Provide the [x, y] coordinate of the cell's center where the given text is located.  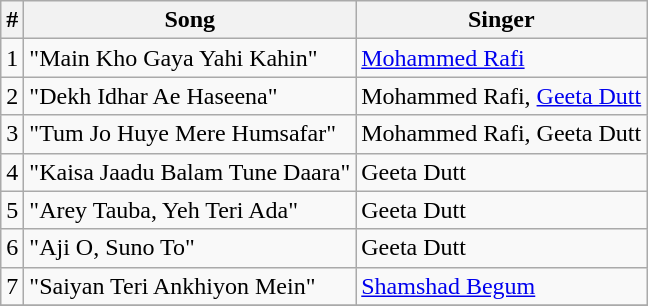
7 [12, 286]
"Main Kho Gaya Yahi Kahin" [190, 58]
3 [12, 134]
5 [12, 210]
"Aji O, Suno To" [190, 248]
2 [12, 96]
Singer [502, 20]
6 [12, 248]
"Tum Jo Huye Mere Humsafar" [190, 134]
"Kaisa Jaadu Balam Tune Daara" [190, 172]
"Saiyan Teri Ankhiyon Mein" [190, 286]
"Arey Tauba, Yeh Teri Ada" [190, 210]
4 [12, 172]
1 [12, 58]
Song [190, 20]
# [12, 20]
Mohammed Rafi [502, 58]
Shamshad Begum [502, 286]
"Dekh Idhar Ae Haseena" [190, 96]
